From the cell containing the given text, extract its center point as [X, Y] coordinate. 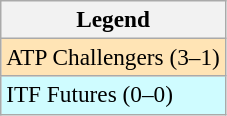
ATP Challengers (3–1) [114, 57]
ITF Futures (0–0) [114, 95]
Legend [114, 19]
